Scan for the cell matching the given text and deliver its (X, Y) coordinate at center. 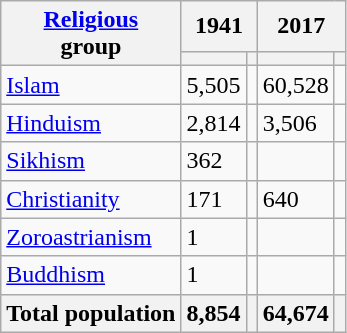
64,674 (296, 313)
Religiousgroup (91, 34)
8,854 (214, 313)
2,814 (214, 123)
3,506 (296, 123)
362 (214, 161)
Sikhism (91, 161)
Zoroastrianism (91, 237)
171 (214, 199)
2017 (301, 26)
Total population (91, 313)
1941 (219, 26)
5,505 (214, 85)
Islam (91, 85)
Hinduism (91, 123)
Christianity (91, 199)
Buddhism (91, 275)
640 (296, 199)
60,528 (296, 85)
